From the cell containing the given text, extract its center point as [X, Y] coordinate. 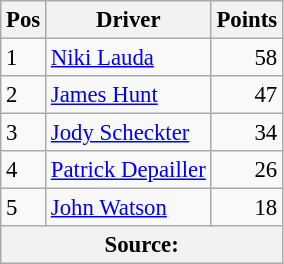
Points [246, 20]
James Hunt [129, 95]
John Watson [129, 208]
3 [24, 133]
Driver [129, 20]
Patrick Depailler [129, 170]
Niki Lauda [129, 58]
4 [24, 170]
1 [24, 58]
47 [246, 95]
26 [246, 170]
Pos [24, 20]
Jody Scheckter [129, 133]
18 [246, 208]
2 [24, 95]
34 [246, 133]
58 [246, 58]
5 [24, 208]
Source: [142, 245]
